Scan for the cell matching the given text and deliver its [x, y] coordinate at center. 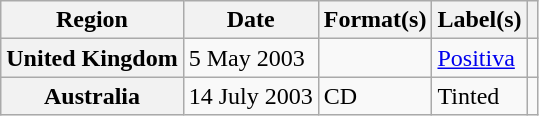
Label(s) [480, 20]
Australia [92, 96]
14 July 2003 [250, 96]
Positiva [480, 58]
Region [92, 20]
Tinted [480, 96]
Date [250, 20]
Format(s) [375, 20]
5 May 2003 [250, 58]
United Kingdom [92, 58]
CD [375, 96]
